Provide the [X, Y] coordinate of the cell's center where the given text is located.  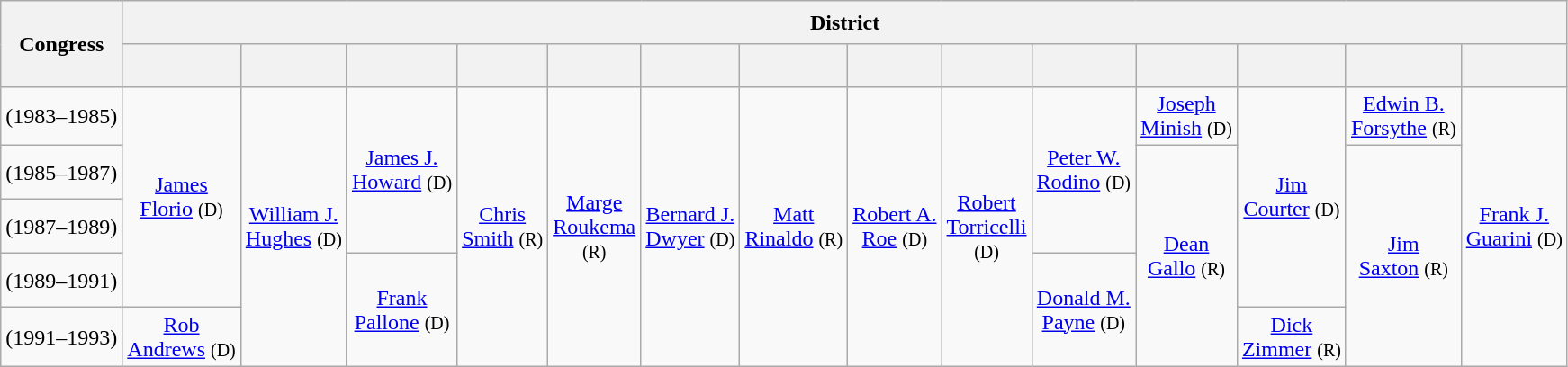
JimSaxton (R) [1403, 255]
James J.Howard (D) [401, 171]
ChrisSmith (R) [502, 227]
DickZimmer (R) [1291, 336]
RobertTorricelli(D) [987, 227]
MargeRoukema(R) [594, 227]
JimCourter (D) [1291, 198]
(1983–1985) [61, 117]
Bernard J.Dwyer (D) [690, 227]
District [845, 22]
Frank J.Guarini (D) [1514, 227]
Edwin B.Forsythe (R) [1403, 117]
(1987–1989) [61, 227]
MattRinaldo (R) [794, 227]
(1991–1993) [61, 336]
(1989–1991) [61, 281]
JosephMinish (D) [1186, 117]
FrankPallone (D) [401, 309]
Peter W.Rodino (D) [1084, 171]
JamesFlorio (D) [182, 198]
RobAndrews (D) [182, 336]
Cong­ress [61, 44]
(1985–1987) [61, 173]
Robert A.Roe (D) [895, 227]
Donald M.Payne (D) [1084, 309]
DeanGallo (R) [1186, 255]
William J.Hughes (D) [293, 227]
